Detect which cell encompasses the target text, then output its (x, y) center coordinate. 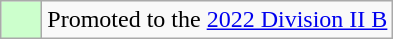
Promoted to the 2022 Division II B (218, 20)
